Provide the [X, Y] coordinate of the cell's center where the given text is located.  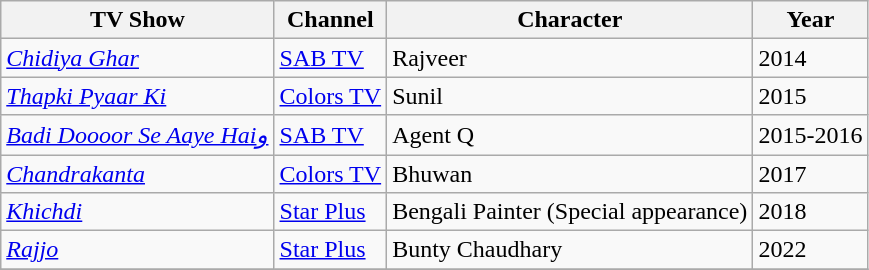
Khichdi [138, 212]
Year [810, 20]
Rajjo [138, 250]
Character [570, 20]
Chandrakanta [138, 173]
2015-2016 [810, 135]
Sunil [570, 96]
Bhuwan [570, 173]
Chidiya Ghar [138, 58]
Thapki Pyaar Ki [138, 96]
Bunty Chaudhary [570, 250]
2015 [810, 96]
Badi Doooor Se Aaye Haiو [138, 135]
2022 [810, 250]
Bengali Painter (Special appearance) [570, 212]
2018 [810, 212]
Agent Q [570, 135]
2017 [810, 173]
Rajveer [570, 58]
Channel [330, 20]
TV Show [138, 20]
2014 [810, 58]
